Provide the (x, y) coordinate of the cell's center where the given text is located.  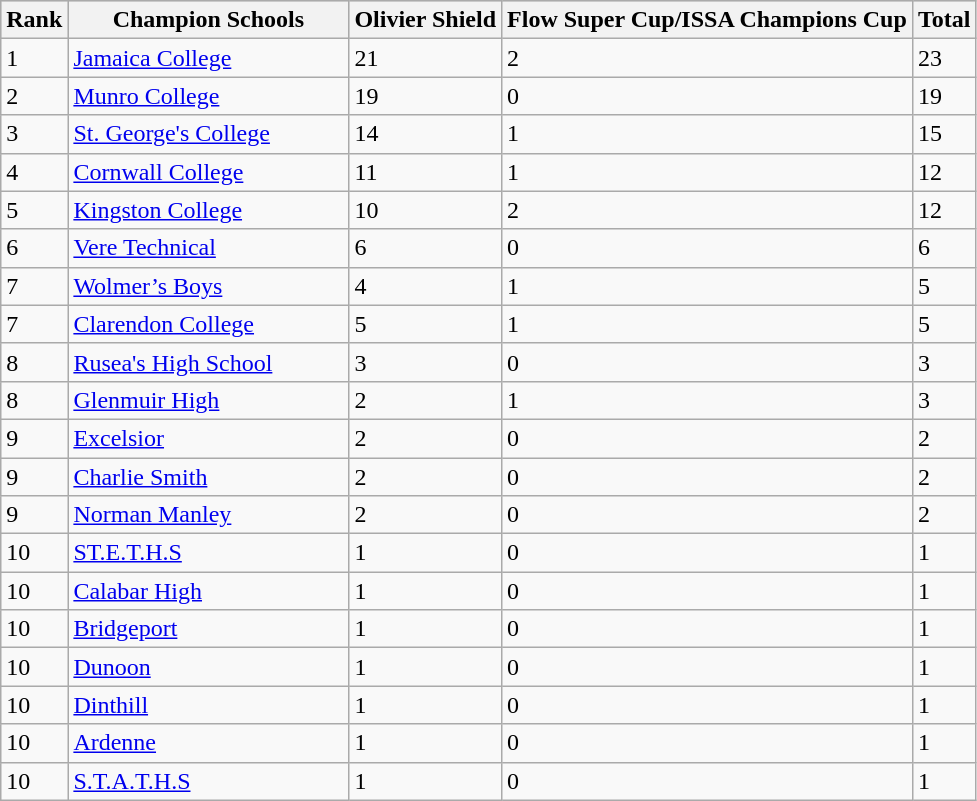
15 (944, 134)
Calabar High (208, 591)
Ardenne (208, 743)
Total (944, 20)
Flow Super Cup/ISSA Champions Cup (708, 20)
14 (426, 134)
Munro College (208, 96)
Glenmuir High (208, 400)
St. George's College (208, 134)
Kingston College (208, 210)
Bridgeport (208, 629)
S.T.A.T.H.S (208, 781)
Olivier Shield (426, 20)
Excelsior (208, 438)
21 (426, 58)
Charlie Smith (208, 477)
ST.E.T.H.S (208, 553)
Champion Schools (208, 20)
Rank (34, 20)
Clarendon College (208, 324)
Rusea's High School (208, 362)
Wolmer’s Boys (208, 286)
Norman Manley (208, 515)
11 (426, 172)
Jamaica College (208, 58)
23 (944, 58)
Dunoon (208, 667)
Dinthill (208, 705)
Cornwall College (208, 172)
Vere Technical (208, 248)
